Capture the cell that displays the provided text and extract its (X, Y) central coordinate. 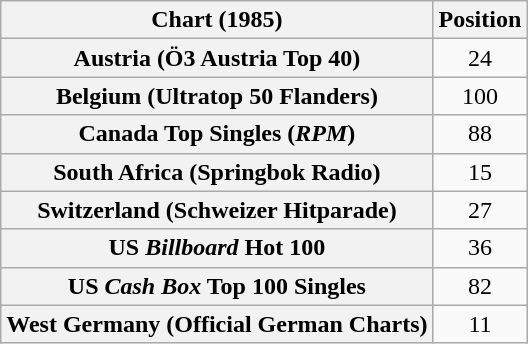
24 (480, 58)
US Cash Box Top 100 Singles (217, 286)
100 (480, 96)
Position (480, 20)
South Africa (Springbok Radio) (217, 172)
Switzerland (Schweizer Hitparade) (217, 210)
Belgium (Ultratop 50 Flanders) (217, 96)
Austria (Ö3 Austria Top 40) (217, 58)
36 (480, 248)
West Germany (Official German Charts) (217, 324)
Canada Top Singles (RPM) (217, 134)
11 (480, 324)
15 (480, 172)
Chart (1985) (217, 20)
US Billboard Hot 100 (217, 248)
82 (480, 286)
27 (480, 210)
88 (480, 134)
